Determine the (X, Y) coordinate at the center of the cell enclosing the given text.  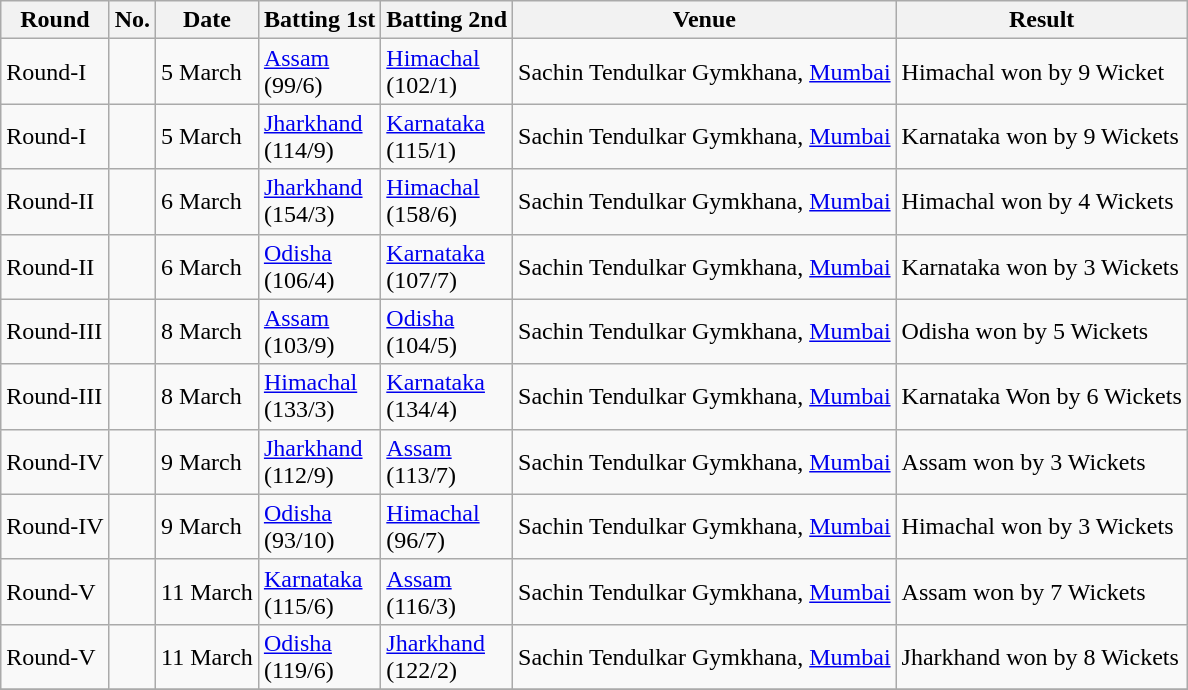
Jharkhand(112/9) (319, 462)
Himachal won by 9 Wicket (1042, 72)
Karnataka won by 9 Wickets (1042, 136)
Jharkhand(122/2) (447, 656)
Assam won by 3 Wickets (1042, 462)
Odisha(106/4) (319, 266)
Date (208, 20)
Odisha(104/5) (447, 332)
Karnataka won by 3 Wickets (1042, 266)
Jharkhand(154/3) (319, 202)
Himachal(133/3) (319, 396)
Karnataka(115/1) (447, 136)
Assam(103/9) (319, 332)
Assam(116/3) (447, 592)
Karnataka(107/7) (447, 266)
Himachal won by 4 Wickets (1042, 202)
Karnataka(115/6) (319, 592)
Himachal won by 3 Wickets (1042, 526)
Jharkhand won by 8 Wickets (1042, 656)
Assam(99/6) (319, 72)
Himachal(158/6) (447, 202)
Odisha(119/6) (319, 656)
Karnataka Won by 6 Wickets (1042, 396)
No. (132, 20)
Batting 2nd (447, 20)
Jharkhand(114/9) (319, 136)
Karnataka(134/4) (447, 396)
Himachal(102/1) (447, 72)
Assam(113/7) (447, 462)
Batting 1st (319, 20)
Venue (705, 20)
Round (55, 20)
Odisha won by 5 Wickets (1042, 332)
Himachal(96/7) (447, 526)
Assam won by 7 Wickets (1042, 592)
Odisha(93/10) (319, 526)
Result (1042, 20)
